Provide the (X, Y) coordinate of the cell's center where the given text is located.  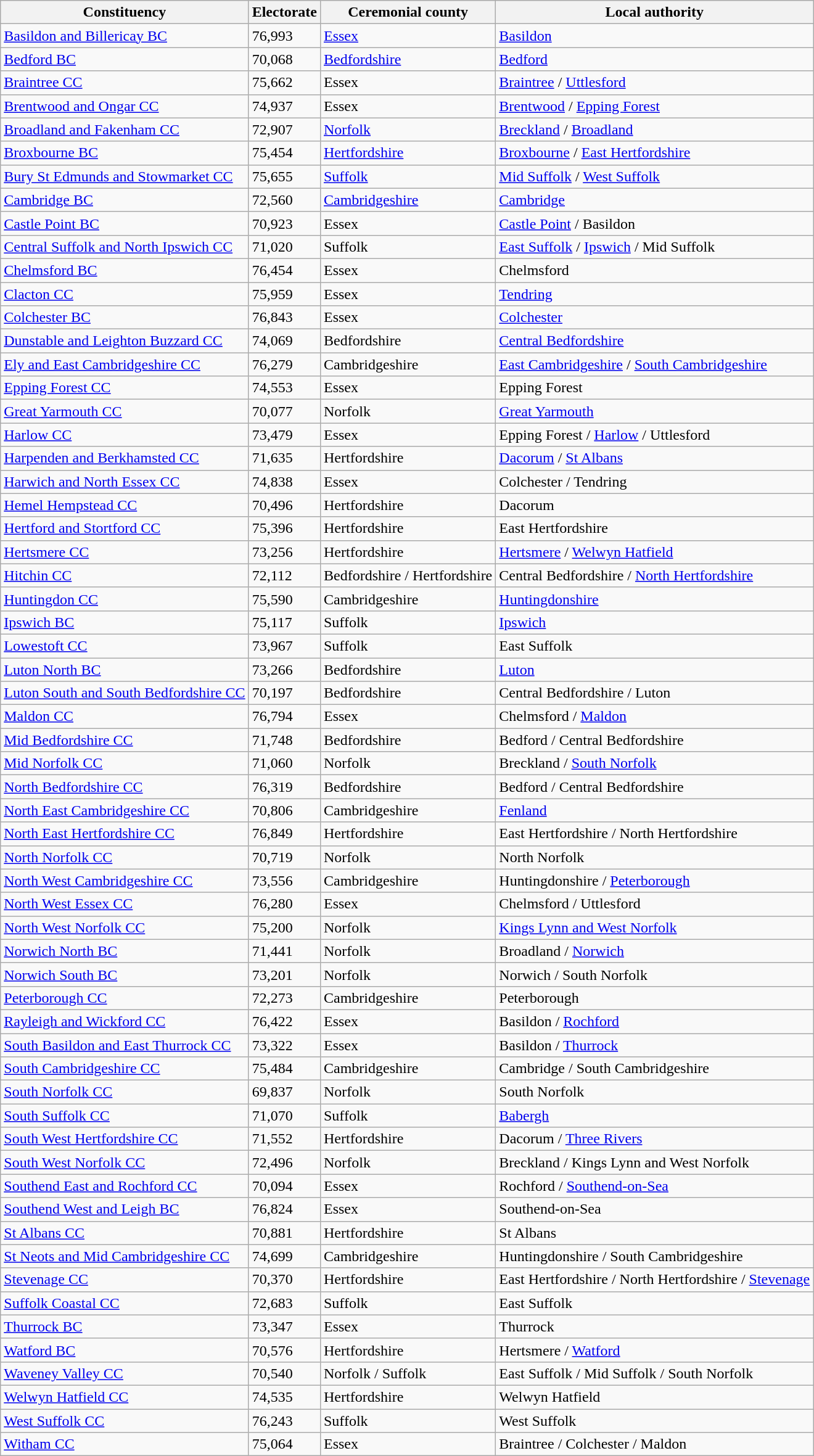
Norwich / South Norfolk (655, 974)
Epping Forest / Harlow / Uttlesford (655, 435)
Lowestoft CC (125, 646)
North East Hertfordshire CC (125, 834)
Basildon and Billericay BC (125, 36)
Basildon / Rochford (655, 1021)
Castle Point BC (125, 223)
Electorate (284, 12)
East Suffolk / Mid Suffolk / South Norfolk (655, 1373)
Norfolk / Suffolk (408, 1373)
Local authority (655, 12)
75,590 (284, 599)
Epping Forest CC (125, 388)
Clacton CC (125, 294)
72,273 (284, 998)
Watford BC (125, 1350)
South West Hertfordshire CC (125, 1139)
Ceremonial county (408, 12)
76,422 (284, 1021)
74,699 (284, 1256)
75,484 (284, 1069)
70,540 (284, 1373)
Peterborough (655, 998)
Norwich North BC (125, 951)
Dacorum / St Albans (655, 458)
North Norfolk (655, 857)
St Albans (655, 1233)
East Hertfordshire (655, 529)
Epping Forest (655, 388)
St Albans CC (125, 1233)
72,683 (284, 1303)
76,794 (284, 717)
70,923 (284, 223)
Central Suffolk and North Ipswich CC (125, 247)
Chelmsford (655, 270)
73,256 (284, 552)
70,719 (284, 857)
East Suffolk / Ipswich / Mid Suffolk (655, 247)
69,837 (284, 1092)
70,496 (284, 505)
East Hertfordshire / North Hertfordshire / Stevenage (655, 1280)
Peterborough CC (125, 998)
Norwich South BC (125, 974)
76,243 (284, 1420)
Rochford / Southend-on-Sea (655, 1186)
74,838 (284, 482)
Central Bedfordshire / North Hertfordshire (655, 575)
Witham CC (125, 1444)
South Suffolk CC (125, 1116)
73,322 (284, 1045)
Dacorum / Three Rivers (655, 1139)
75,200 (284, 927)
74,937 (284, 106)
Hertsmere / Watford (655, 1350)
West Suffolk CC (125, 1420)
Brentwood / Epping Forest (655, 106)
Cambridge (655, 200)
70,576 (284, 1350)
Tendring (655, 294)
71,635 (284, 458)
70,094 (284, 1186)
Bedford (655, 59)
South Basildon and East Thurrock CC (125, 1045)
Mid Suffolk / West Suffolk (655, 176)
Huntingdonshire (655, 599)
73,556 (284, 881)
75,064 (284, 1444)
Harlow CC (125, 435)
North East Cambridgeshire CC (125, 810)
Southend West and Leigh BC (125, 1209)
71,552 (284, 1139)
Thurrock BC (125, 1326)
Welwyn Hatfield CC (125, 1397)
74,069 (284, 341)
Southend East and Rochford CC (125, 1186)
70,077 (284, 411)
Huntingdonshire / South Cambridgeshire (655, 1256)
Waveney Valley CC (125, 1373)
Dunstable and Leighton Buzzard CC (125, 341)
71,070 (284, 1116)
East Hertfordshire / North Hertfordshire (655, 834)
Huntingdon CC (125, 599)
75,662 (284, 83)
Chelmsford BC (125, 270)
Harwich and North Essex CC (125, 482)
Colchester (655, 318)
Mid Norfolk CC (125, 763)
Brentwood and Ongar CC (125, 106)
76,319 (284, 787)
East Cambridgeshire / South Cambridgeshire (655, 364)
Luton North BC (125, 669)
Maldon CC (125, 717)
Breckland / South Norfolk (655, 763)
75,655 (284, 176)
76,843 (284, 318)
72,112 (284, 575)
72,496 (284, 1162)
70,370 (284, 1280)
73,967 (284, 646)
Breckland / Broadland (655, 130)
Harpenden and Berkhamsted CC (125, 458)
Ipswich BC (125, 622)
75,396 (284, 529)
Braintree CC (125, 83)
74,553 (284, 388)
Thurrock (655, 1326)
74,535 (284, 1397)
Ely and East Cambridgeshire CC (125, 364)
Luton (655, 669)
76,993 (284, 36)
Hertsmere CC (125, 552)
Broadland / Norwich (655, 951)
Luton South and South Bedfordshire CC (125, 693)
Mid Bedfordshire CC (125, 740)
South Norfolk (655, 1092)
Basildon / Thurrock (655, 1045)
South Norfolk CC (125, 1092)
Hitchin CC (125, 575)
Central Bedfordshire / Luton (655, 693)
70,881 (284, 1233)
Broxbourne BC (125, 153)
76,454 (284, 270)
Bedford BC (125, 59)
70,197 (284, 693)
Colchester BC (125, 318)
72,560 (284, 200)
73,201 (284, 974)
Bedfordshire / Hertfordshire (408, 575)
71,748 (284, 740)
Fenland (655, 810)
75,959 (284, 294)
71,060 (284, 763)
Central Bedfordshire (655, 341)
Breckland / Kings Lynn and West Norfolk (655, 1162)
Hemel Hempstead CC (125, 505)
North West Cambridgeshire CC (125, 881)
Great Yarmouth CC (125, 411)
76,824 (284, 1209)
76,849 (284, 834)
Rayleigh and Wickford CC (125, 1021)
North West Norfolk CC (125, 927)
76,280 (284, 904)
Hertsmere / Welwyn Hatfield (655, 552)
Southend-on-Sea (655, 1209)
Constituency (125, 12)
Chelmsford / Maldon (655, 717)
Braintree / Colchester / Maldon (655, 1444)
Chelmsford / Uttlesford (655, 904)
Hertford and Stortford CC (125, 529)
Huntingdonshire / Peterborough (655, 881)
76,279 (284, 364)
Stevenage CC (125, 1280)
Braintree / Uttlesford (655, 83)
75,454 (284, 153)
Babergh (655, 1116)
North West Essex CC (125, 904)
Castle Point / Basildon (655, 223)
South West Norfolk CC (125, 1162)
Cambridge BC (125, 200)
Broadland and Fakenham CC (125, 130)
Kings Lynn and West Norfolk (655, 927)
North Norfolk CC (125, 857)
70,806 (284, 810)
North Bedfordshire CC (125, 787)
South Cambridgeshire CC (125, 1069)
71,441 (284, 951)
Cambridge / South Cambridgeshire (655, 1069)
Basildon (655, 36)
West Suffolk (655, 1420)
70,068 (284, 59)
71,020 (284, 247)
Welwyn Hatfield (655, 1397)
Colchester / Tendring (655, 482)
73,266 (284, 669)
Suffolk Coastal CC (125, 1303)
Dacorum (655, 505)
73,347 (284, 1326)
Ipswich (655, 622)
75,117 (284, 622)
72,907 (284, 130)
Great Yarmouth (655, 411)
73,479 (284, 435)
Bury St Edmunds and Stowmarket CC (125, 176)
St Neots and Mid Cambridgeshire CC (125, 1256)
Broxbourne / East Hertfordshire (655, 153)
